Capture the cell that displays the provided text and extract its [X, Y] central coordinate. 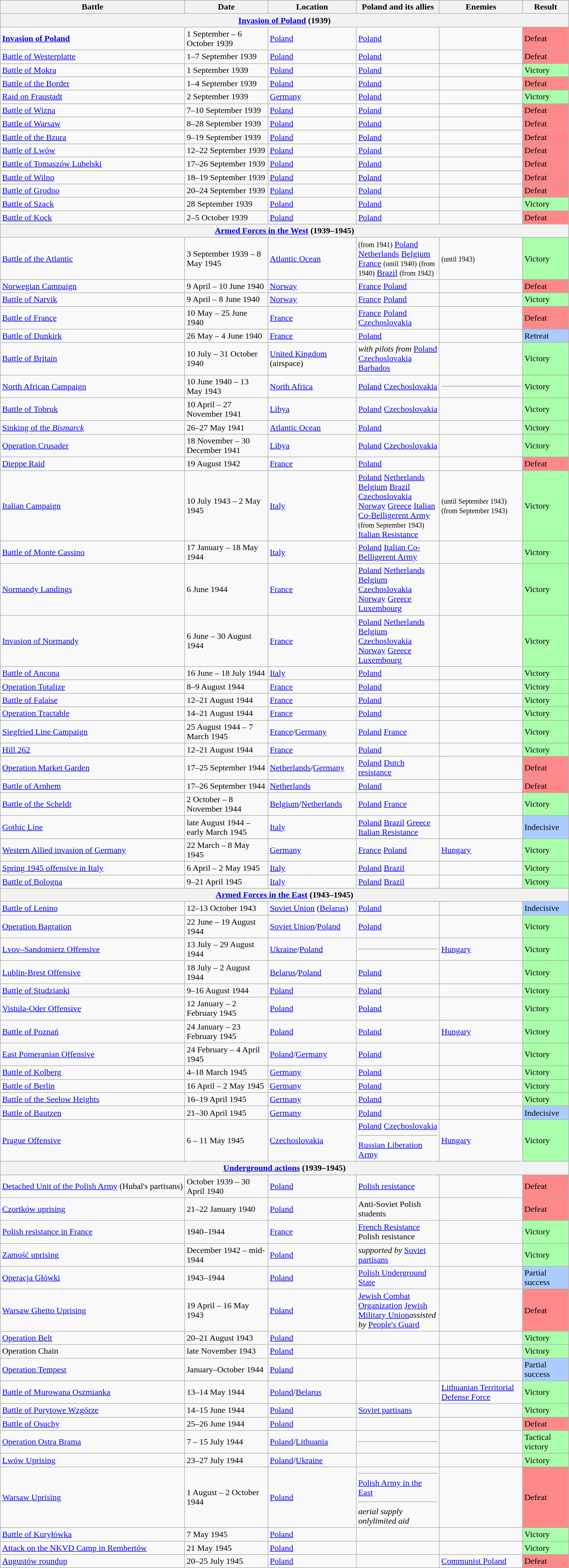
17–26 September 1939 [226, 164]
1940–1944 [226, 1232]
10 June 1940 – 13 May 1943 [226, 386]
25 August 1944 – 7 March 1945 [226, 731]
6 June – 30 August 1944 [226, 641]
Battle of Bautzen [93, 1113]
1–4 September 1939 [226, 83]
Polish resistance in France [93, 1232]
14–15 June 1944 [226, 1410]
10 July – 31 October 1940 [226, 359]
Battle of Westerplatte [93, 57]
Battle of Kolberg [93, 1072]
Battle of Narvik [93, 300]
with pilots from Poland Czechoslovakia Barbados [398, 359]
(until September 1943) (from September 1943) [481, 505]
4–18 March 1945 [226, 1072]
17–26 September 1944 [226, 786]
Battle of Ancona [93, 673]
Italian Campaign [93, 505]
9 April – 10 June 1940 [226, 286]
9–16 August 1944 [226, 990]
20–24 September 1939 [226, 191]
(until 1943) [481, 258]
Battle of Bologna [93, 882]
1 September – 6 October 1939 [226, 39]
Operation Chain [93, 1351]
Battle of Osuchy [93, 1424]
Poland/Lithuania [312, 1442]
Spring 1945 offensive in Italy [93, 868]
Battle of Mokra [93, 70]
9–21 April 1945 [226, 882]
Belgium/Netherlands [312, 804]
Netherlands/Germany [312, 768]
Battle of Kock [93, 218]
Location [312, 7]
19 August 1942 [226, 464]
Raid on Fraustadt [93, 97]
Battle of Monte Cassino [93, 553]
Invasion of Poland (1939) [284, 20]
Battle of Studzianki [93, 990]
22 June – 19 August 1944 [226, 926]
Zamość uprising [93, 1255]
Czortków uprising [93, 1209]
Invasion of Poland [93, 39]
East Pomeranian Offensive [93, 1054]
Augustów roundup [93, 1561]
14–21 August 1944 [226, 713]
Belarus/Poland [312, 972]
Poland Brazil Greece Italian Resistance [398, 827]
19 April – 16 May 1943 [226, 1310]
Czechoslovakia [312, 1140]
French Resistance Polish resistance [398, 1232]
Battle of Murowana Oszmianka [93, 1392]
Poland Dutch resistance [398, 768]
9 April – 8 June 1940 [226, 300]
Polish Underground State [398, 1278]
Lwów Uprising [93, 1460]
Battle of Grodno [93, 191]
24 January – 23 February 1945 [226, 1031]
24 February – 4 April 1945 [226, 1054]
2 September 1939 [226, 97]
Battle of Arnhem [93, 786]
October 1939 – 30 April 1940 [226, 1186]
21 May 1945 [226, 1548]
Detached Unit of the Polish Army (Hubal's partisans) [93, 1186]
Battle of the Border [93, 83]
26–27 May 1941 [226, 427]
(from 1941) Poland Netherlands Belgium France (until 1940) (from 1940) Brazil (from 1942) [398, 258]
Ukraine/Poland [312, 950]
Normandy Landings [93, 590]
28 September 1939 [226, 204]
Soviet Union/Poland [312, 926]
26 May – 4 June 1940 [226, 336]
Battle of Tomaszów Lubelski [93, 164]
Poland/Belarus [312, 1392]
Battle of Wizna [93, 110]
10 May – 25 June 1940 [226, 317]
Battle of Dunkirk [93, 336]
Operation Crusader [93, 446]
7–10 September 1939 [226, 110]
United Kingdom (airspace) [312, 359]
12 January – 2 February 1945 [226, 1009]
late November 1943 [226, 1351]
Operation Tempest [93, 1369]
Date [226, 7]
December 1942 – mid-1944 [226, 1255]
16 June – 18 July 1944 [226, 673]
France/Germany [312, 731]
8–28 September 1939 [226, 124]
Poland Netherlands Belgium Brazil Czechoslovakia Norway Greece Italian Co-Belligerent Army (from September 1943) Italian Resistance [398, 505]
Vistula-Oder Offensive [93, 1009]
Netherlands [312, 786]
Invasion of Normandy [93, 641]
1–7 September 1939 [226, 57]
France Poland Czechoslovakia [398, 317]
Battle of Porytowe Wzgórze [93, 1410]
Polish Army in the Eastaerial supply onlylimited aid [398, 1497]
Battle of Berlin [93, 1086]
21–30 April 1945 [226, 1113]
Battle of France [93, 317]
Armed Forces in the East (1943–1945) [284, 895]
Siegfried Line Campaign [93, 731]
18 July – 2 August 1944 [226, 972]
6 – 11 May 1945 [226, 1140]
18 November – 30 December 1941 [226, 446]
16–19 April 1945 [226, 1099]
1 September 1939 [226, 70]
Polish resistance [398, 1186]
Operation Totalize [93, 687]
1943–1944 [226, 1278]
Lithuanian Territorial Defense Force [481, 1392]
17–25 September 1944 [226, 768]
Battle of the Atlantic [93, 258]
Battle of Warsaw [93, 124]
Soviet partisans [398, 1410]
Attack on the NKVD Camp in Rembertów [93, 1548]
20–25 July 1945 [226, 1561]
Battle of Tobruk [93, 409]
Dieppe Raid [93, 464]
Poland and its allies [398, 7]
Battle of Poznań [93, 1031]
7 – 15 July 1944 [226, 1442]
12–22 September 1939 [226, 150]
7 May 1945 [226, 1534]
25–26 June 1944 [226, 1424]
Armed Forces in the West (1939–1945) [284, 231]
Warsaw Ghetto Uprising [93, 1310]
Operation Bagration [93, 926]
supported by Soviet partisans [398, 1255]
Battle of Lenino [93, 908]
Battle of Szack [93, 204]
Sinking of the Bismarck [93, 427]
3 September 1939 – 8 May 1945 [226, 258]
Operation Belt [93, 1338]
16 April – 2 May 1945 [226, 1086]
Operation Ostra Brama [93, 1442]
Norwegian Campaign [93, 286]
Poland Italian Co-Belligerent Army [398, 553]
1 August – 2 October 1944 [226, 1497]
Lvov–Sandomierz Offensive [93, 950]
2 October – 8 November 1944 [226, 804]
Hill 262 [93, 750]
Poland/Ukraine [312, 1460]
Lublin-Brest Offensive [93, 972]
23–27 July 1944 [226, 1460]
Operation Market Garden [93, 768]
Battle of Falaise [93, 700]
Battle of Kuryłówka [93, 1534]
21–22 January 1940 [226, 1209]
Operation Tractable [93, 713]
Poland/Germany [312, 1054]
North African Campaign [93, 386]
Battle of the Scheldt [93, 804]
22 March – 8 May 1945 [226, 850]
13 July – 29 August 1944 [226, 950]
10 April – 27 November 1941 [226, 409]
Battle of Wilno [93, 177]
Operacja Główki [93, 1278]
Battle of the Bzura [93, 137]
6 April – 2 May 1945 [226, 868]
Battle of Britain [93, 359]
8–9 August 1944 [226, 687]
Tactical victory [546, 1442]
January–October 1944 [226, 1369]
2–5 October 1939 [226, 218]
Communist Poland [481, 1561]
10 July 1943 – 2 May 1945 [226, 505]
Western Allied invasion of Germany [93, 850]
Prague Offensive [93, 1140]
Anti-Soviet Polish students [398, 1209]
Jewish Combat Organization Jewish Military Unionassisted by People's Guard [398, 1310]
Battle [93, 7]
9–19 September 1939 [226, 137]
13–14 May 1944 [226, 1392]
North Africa [312, 386]
20–21 August 1943 [226, 1338]
18–19 September 1939 [226, 177]
Battle of Lwów [93, 150]
Underground actions (1939–1945) [284, 1168]
Battle of the Seelow Heights [93, 1099]
12–13 October 1943 [226, 908]
late August 1944 – early March 1945 [226, 827]
Retreat [546, 336]
Result [546, 7]
Soviet Union (Belarus) [312, 908]
6 June 1944 [226, 590]
Enemies [481, 7]
Gothic Line [93, 827]
17 January – 18 May 1944 [226, 553]
Poland Czechoslovakia Russian Liberation Army [398, 1140]
Warsaw Uprising [93, 1497]
